Locate the cell with the specified text and output its [x, y] center coordinate. 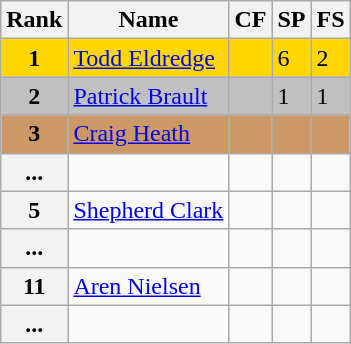
SP [292, 20]
11 [34, 286]
Rank [34, 20]
3 [34, 134]
Todd Eldredge [148, 58]
Aren Nielsen [148, 286]
CF [250, 20]
Name [148, 20]
Craig Heath [148, 134]
5 [34, 210]
Shepherd Clark [148, 210]
FS [330, 20]
Patrick Brault [148, 96]
6 [292, 58]
